Extract the (X, Y) coordinate from the center of the cell holding the provided text.  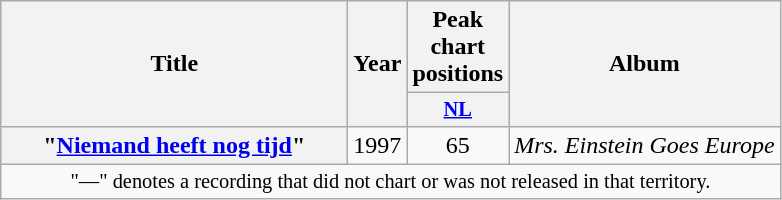
"—" denotes a recording that did not chart or was not released in that territory. (390, 182)
Peak chart positions (458, 47)
Year (378, 64)
"Niemand heeft nog tijd" (174, 145)
1997 (378, 145)
65 (458, 145)
Album (644, 64)
Mrs. Einstein Goes Europe (644, 145)
Title (174, 64)
NL (458, 110)
